Find where the given text appears and provide that cell's center as [X, Y] coordinate. 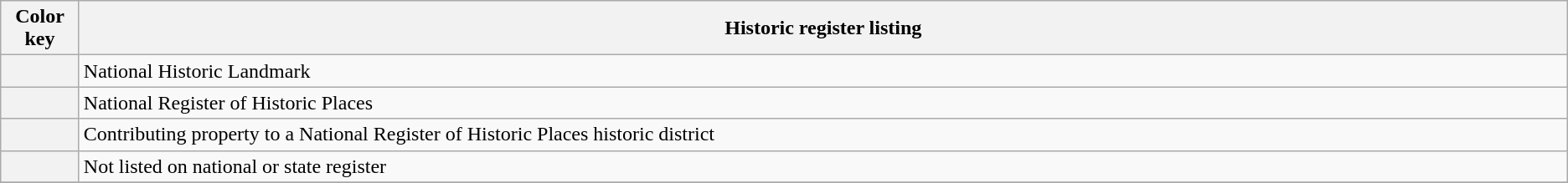
National Historic Landmark [823, 71]
Contributing property to a National Register of Historic Places historic district [823, 135]
Historic register listing [823, 28]
National Register of Historic Places [823, 103]
Color key [40, 28]
Not listed on national or state register [823, 166]
